Pinpoint the cell where the given text exists, returning its [X, Y] midpoint coordinate. 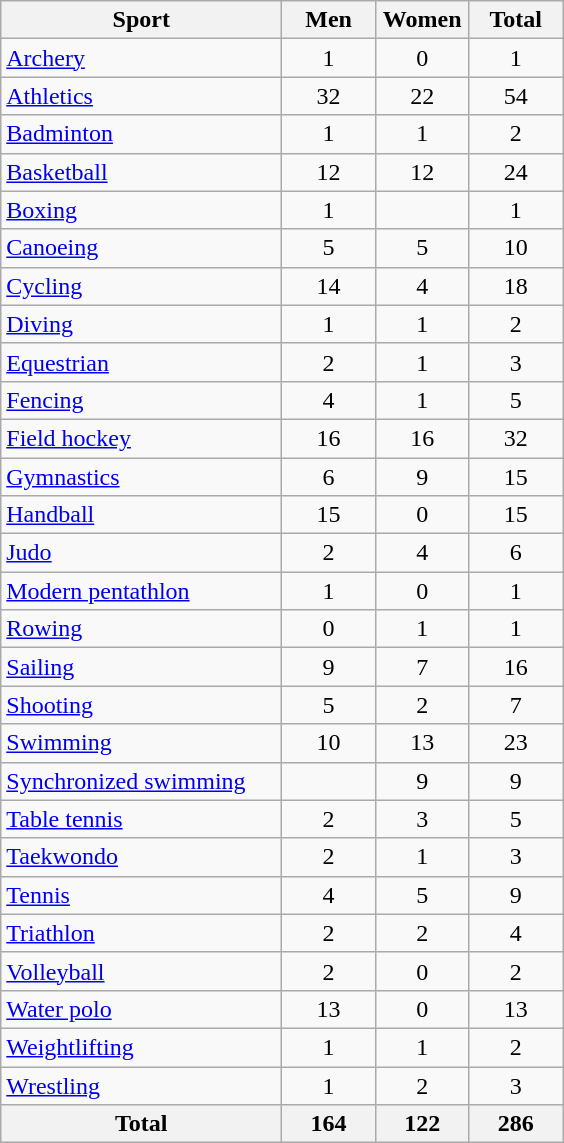
Shooting [142, 705]
24 [516, 172]
Judo [142, 553]
Basketball [142, 172]
Table tennis [142, 819]
Sport [142, 20]
Tennis [142, 895]
Water polo [142, 1009]
122 [422, 1124]
Handball [142, 515]
Diving [142, 324]
Equestrian [142, 362]
54 [516, 96]
286 [516, 1124]
Athletics [142, 96]
Badminton [142, 134]
22 [422, 96]
Modern pentathlon [142, 591]
Fencing [142, 400]
Synchronized swimming [142, 781]
14 [329, 286]
Archery [142, 58]
Swimming [142, 743]
Volleyball [142, 971]
Taekwondo [142, 857]
Field hockey [142, 438]
Sailing [142, 667]
Gymnastics [142, 477]
Women [422, 20]
Boxing [142, 210]
Weightlifting [142, 1047]
Rowing [142, 629]
23 [516, 743]
Men [329, 20]
164 [329, 1124]
Canoeing [142, 248]
Cycling [142, 286]
18 [516, 286]
Wrestling [142, 1085]
Triathlon [142, 933]
